Scan for the cell matching the given text and deliver its [X, Y] coordinate at center. 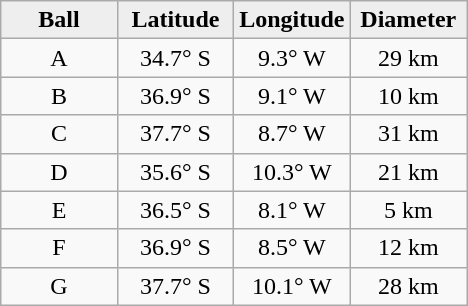
G [59, 286]
D [59, 172]
F [59, 248]
8.7° W [292, 134]
12 km [408, 248]
21 km [408, 172]
29 km [408, 58]
31 km [408, 134]
28 km [408, 286]
10.3° W [292, 172]
E [59, 210]
34.7° S [175, 58]
35.6° S [175, 172]
B [59, 96]
10.1° W [292, 286]
Ball [59, 20]
C [59, 134]
Longitude [292, 20]
8.1° W [292, 210]
A [59, 58]
9.3° W [292, 58]
5 km [408, 210]
9.1° W [292, 96]
10 km [408, 96]
36.5° S [175, 210]
Latitude [175, 20]
8.5° W [292, 248]
Diameter [408, 20]
